Pinpoint the cell where the given text exists, returning its (x, y) midpoint coordinate. 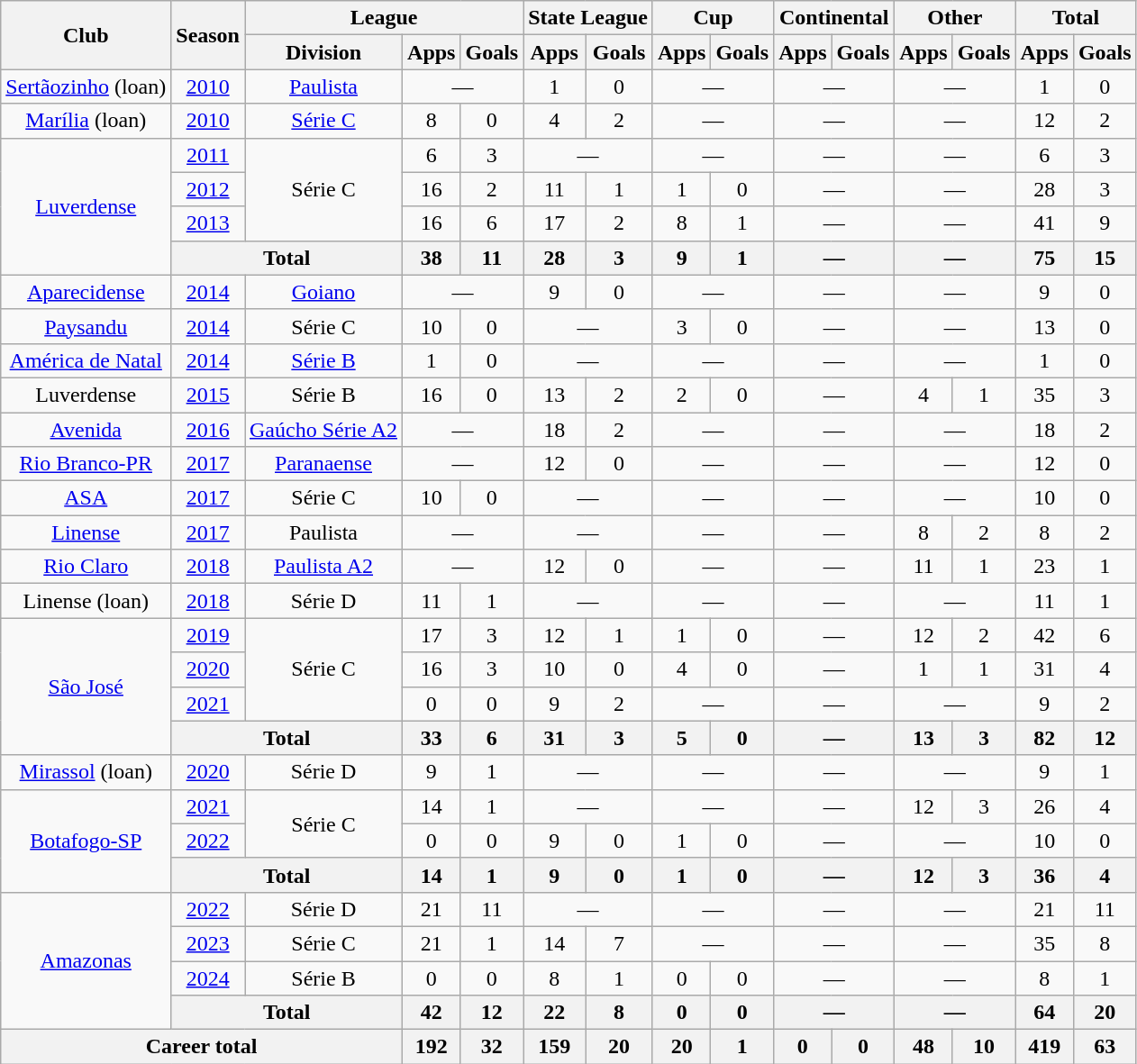
Linense (86, 532)
Avenida (86, 430)
Cup (713, 18)
Club (86, 35)
ASA (86, 498)
2019 (208, 635)
22 (555, 1013)
State League (588, 18)
Paranaense (324, 464)
2012 (208, 189)
192 (432, 1047)
Goiano (324, 292)
Aparecidense (86, 292)
2013 (208, 223)
2024 (208, 978)
2016 (208, 430)
64 (1044, 1013)
419 (1044, 1047)
32 (492, 1047)
5 (681, 738)
63 (1105, 1047)
15 (1105, 258)
Linense (loan) (86, 601)
159 (555, 1047)
75 (1044, 258)
São José (86, 687)
Continental (834, 18)
Other (955, 18)
Paysandu (86, 326)
82 (1044, 738)
Mirassol (loan) (86, 772)
38 (432, 258)
7 (620, 943)
2015 (208, 395)
2023 (208, 943)
Marília (loan) (86, 121)
Amazonas (86, 960)
Career total (202, 1047)
Rio Branco-PR (86, 464)
48 (923, 1047)
Sertãozinho (loan) (86, 86)
23 (1044, 567)
Rio Claro (86, 567)
26 (1044, 806)
América de Natal (86, 360)
33 (432, 738)
41 (1044, 223)
36 (1044, 875)
Botafogo-SP (86, 841)
Gaúcho Série A2 (324, 430)
League (384, 18)
Paulista A2 (324, 567)
2011 (208, 155)
Division (324, 52)
Season (208, 35)
